Determine the (x, y) coordinate at the center of the cell enclosing the given text.  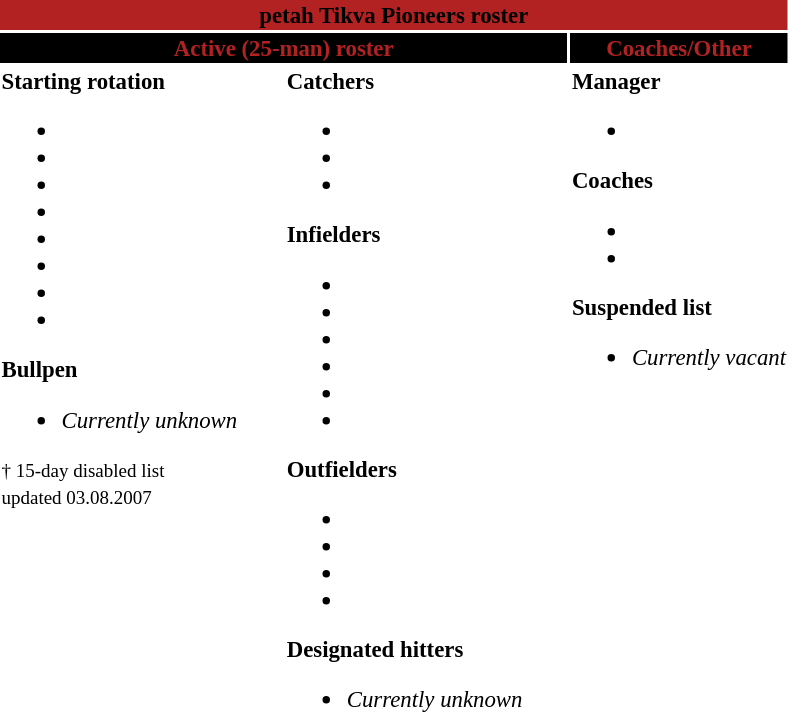
Coaches/Other (678, 48)
Active (25-man) roster (284, 48)
petah Tikva Pioneers roster (394, 15)
